Locate the cell with the specified text and output its [X, Y] center coordinate. 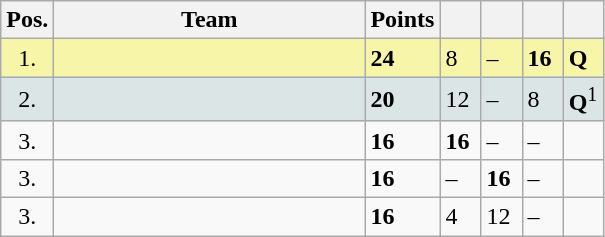
1. [28, 58]
4 [460, 217]
20 [402, 100]
Points [402, 20]
Pos. [28, 20]
24 [402, 58]
Team [210, 20]
Q1 [584, 100]
Q [584, 58]
2. [28, 100]
